Capture the cell that displays the provided text and extract its (X, Y) central coordinate. 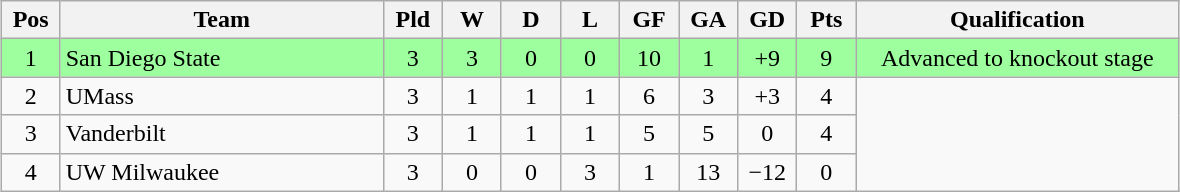
+3 (768, 96)
San Diego State (222, 58)
W (472, 20)
13 (708, 172)
6 (650, 96)
Pld (412, 20)
Pos (30, 20)
D (530, 20)
L (590, 20)
Qualification (1018, 20)
10 (650, 58)
2 (30, 96)
GD (768, 20)
Advanced to knockout stage (1018, 58)
−12 (768, 172)
Pts (826, 20)
+9 (768, 58)
UW Milwaukee (222, 172)
Vanderbilt (222, 134)
UMass (222, 96)
GF (650, 20)
Team (222, 20)
9 (826, 58)
GA (708, 20)
